Identify which cell holds the provided text, then report its [X, Y] central coordinate. 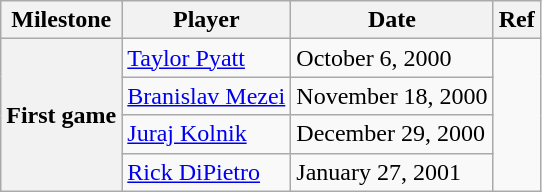
Rick DiPietro [206, 172]
Branislav Mezei [206, 96]
Player [206, 20]
Date [392, 20]
October 6, 2000 [392, 58]
Ref [516, 20]
Juraj Kolnik [206, 134]
Milestone [62, 20]
Taylor Pyatt [206, 58]
November 18, 2000 [392, 96]
January 27, 2001 [392, 172]
December 29, 2000 [392, 134]
First game [62, 115]
